Determine the (X, Y) coordinate at the center of the cell enclosing the given text.  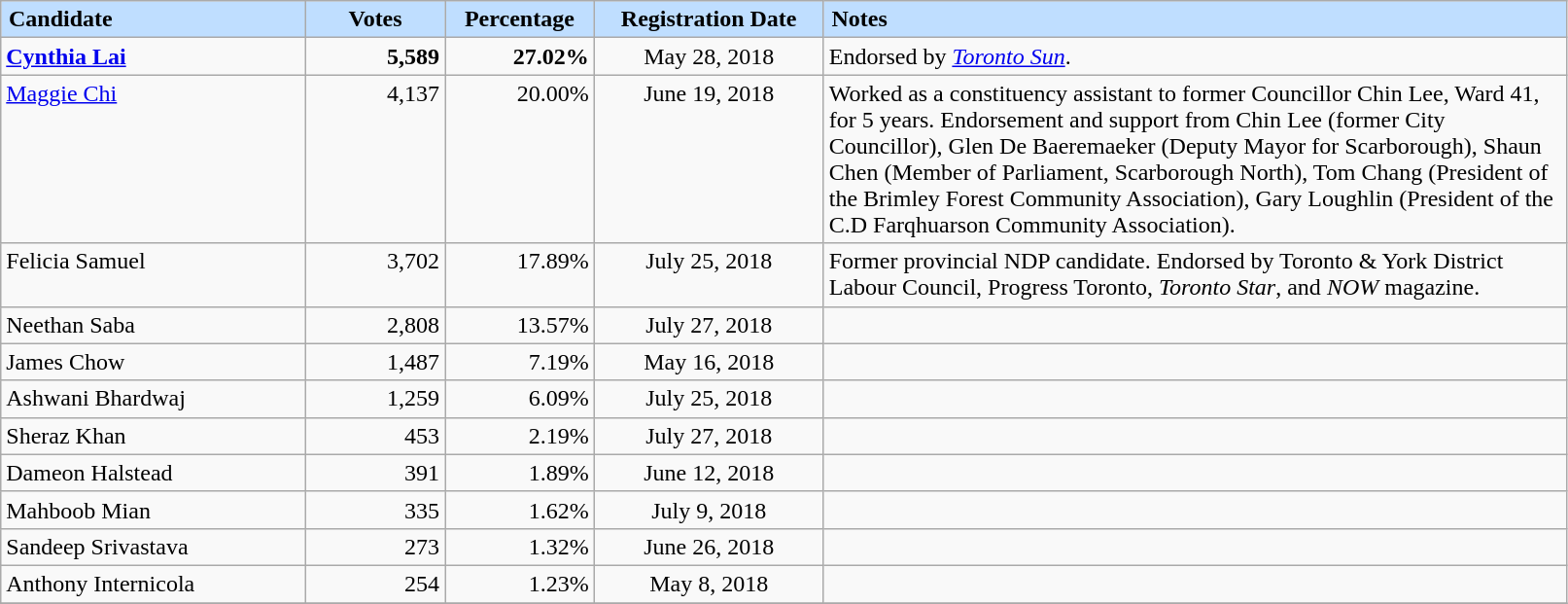
Neethan Saba (154, 325)
Mahboob Mian (154, 510)
June 12, 2018 (709, 473)
Sheraz Khan (154, 436)
4,137 (375, 160)
June 26, 2018 (709, 547)
Former provincial NDP candidate. Endorsed by Toronto & York District Labour Council, Progress Toronto, Toronto Star, and NOW magazine. (1195, 274)
Candidate (154, 19)
27.02% (520, 56)
Felicia Samuel (154, 274)
Maggie Chi (154, 160)
1.89% (520, 473)
335 (375, 510)
Endorsed by Toronto Sun. (1195, 56)
3,702 (375, 274)
254 (375, 584)
Dameon Halstead (154, 473)
James Chow (154, 362)
Votes (375, 19)
Ashwani Bhardwaj (154, 399)
July 9, 2018 (709, 510)
May 8, 2018 (709, 584)
391 (375, 473)
5,589 (375, 56)
May 28, 2018 (709, 56)
20.00% (520, 160)
May 16, 2018 (709, 362)
7.19% (520, 362)
1.32% (520, 547)
Percentage (520, 19)
6.09% (520, 399)
2.19% (520, 436)
2,808 (375, 325)
453 (375, 436)
June 19, 2018 (709, 160)
Sandeep Srivastava (154, 547)
Anthony Internicola (154, 584)
Registration Date (709, 19)
1.62% (520, 510)
Notes (1195, 19)
1,259 (375, 399)
1.23% (520, 584)
13.57% (520, 325)
17.89% (520, 274)
1,487 (375, 362)
273 (375, 547)
Cynthia Lai (154, 56)
